For the text-containing cell, return its midpoint in (x, y) coordinate format. 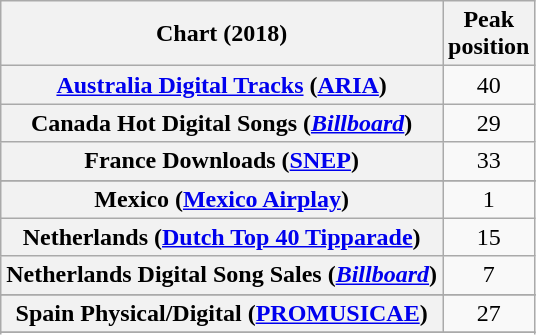
Netherlands Digital Song Sales (Billboard) (222, 275)
7 (489, 275)
40 (489, 85)
Australia Digital Tracks (ARIA) (222, 85)
29 (489, 123)
33 (489, 161)
Peak position (489, 34)
Mexico (Mexico Airplay) (222, 199)
Canada Hot Digital Songs (Billboard) (222, 123)
France Downloads (SNEP) (222, 161)
Spain Physical/Digital (PROMUSICAE) (222, 313)
1 (489, 199)
27 (489, 313)
15 (489, 237)
Chart (2018) (222, 34)
Netherlands (Dutch Top 40 Tipparade) (222, 237)
